Locate the cell with the specified text and output its (X, Y) center coordinate. 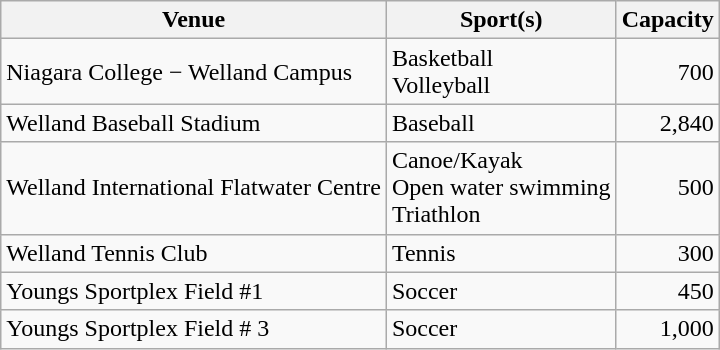
BasketballVolleyball (501, 72)
1,000 (668, 329)
Tennis (501, 253)
Capacity (668, 20)
Sport(s) (501, 20)
450 (668, 291)
2,840 (668, 123)
300 (668, 253)
Youngs Sportplex Field # 3 (194, 329)
500 (668, 188)
Welland Tennis Club (194, 253)
Welland International Flatwater Centre (194, 188)
Welland Baseball Stadium (194, 123)
Venue (194, 20)
Baseball (501, 123)
Canoe/KayakOpen water swimmingTriathlon (501, 188)
700 (668, 72)
Youngs Sportplex Field #1 (194, 291)
Niagara College − Welland Campus (194, 72)
